For the text-containing cell, return its midpoint in [x, y] coordinate format. 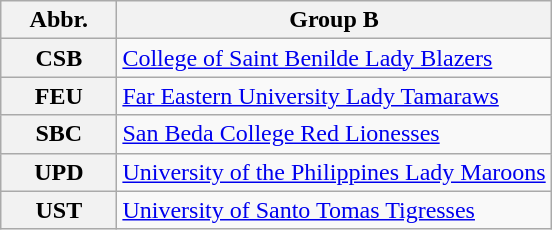
FEU [59, 96]
Abbr. [59, 20]
CSB [59, 58]
SBC [59, 134]
College of Saint Benilde Lady Blazers [334, 58]
Group B [334, 20]
UPD [59, 172]
UST [59, 210]
San Beda College Red Lionesses [334, 134]
University of the Philippines Lady Maroons [334, 172]
University of Santo Tomas Tigresses [334, 210]
Far Eastern University Lady Tamaraws [334, 96]
